Return (x, y) of the center of cell containing provided text 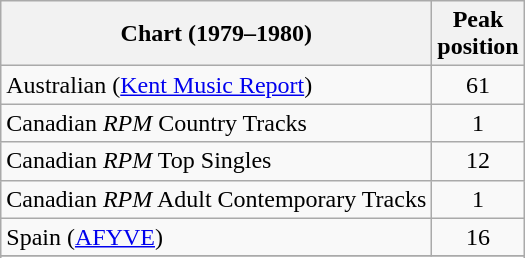
Canadian RPM Country Tracks (216, 123)
12 (478, 161)
61 (478, 85)
Spain (AFYVE) (216, 237)
Canadian RPM Top Singles (216, 161)
Canadian RPM Adult Contemporary Tracks (216, 199)
Chart (1979–1980) (216, 34)
Australian (Kent Music Report) (216, 85)
Peakposition (478, 34)
16 (478, 237)
